Detect which cell encompasses the target text, then output its (x, y) center coordinate. 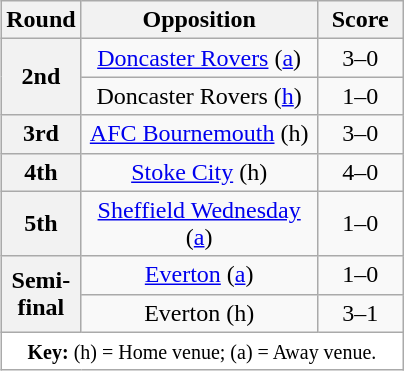
4–0 (360, 172)
Semi-final (41, 294)
5th (41, 224)
Everton (a) (199, 275)
Round (41, 20)
Key: (h) = Home venue; (a) = Away venue. (202, 351)
Doncaster Rovers (a) (199, 58)
AFC Bournemouth (h) (199, 134)
3rd (41, 134)
Everton (h) (199, 313)
4th (41, 172)
Stoke City (h) (199, 172)
Opposition (199, 20)
Score (360, 20)
Doncaster Rovers (h) (199, 96)
2nd (41, 77)
Sheffield Wednesday (a) (199, 224)
3–1 (360, 313)
